Identify which cell holds the provided text, then report its [x, y] central coordinate. 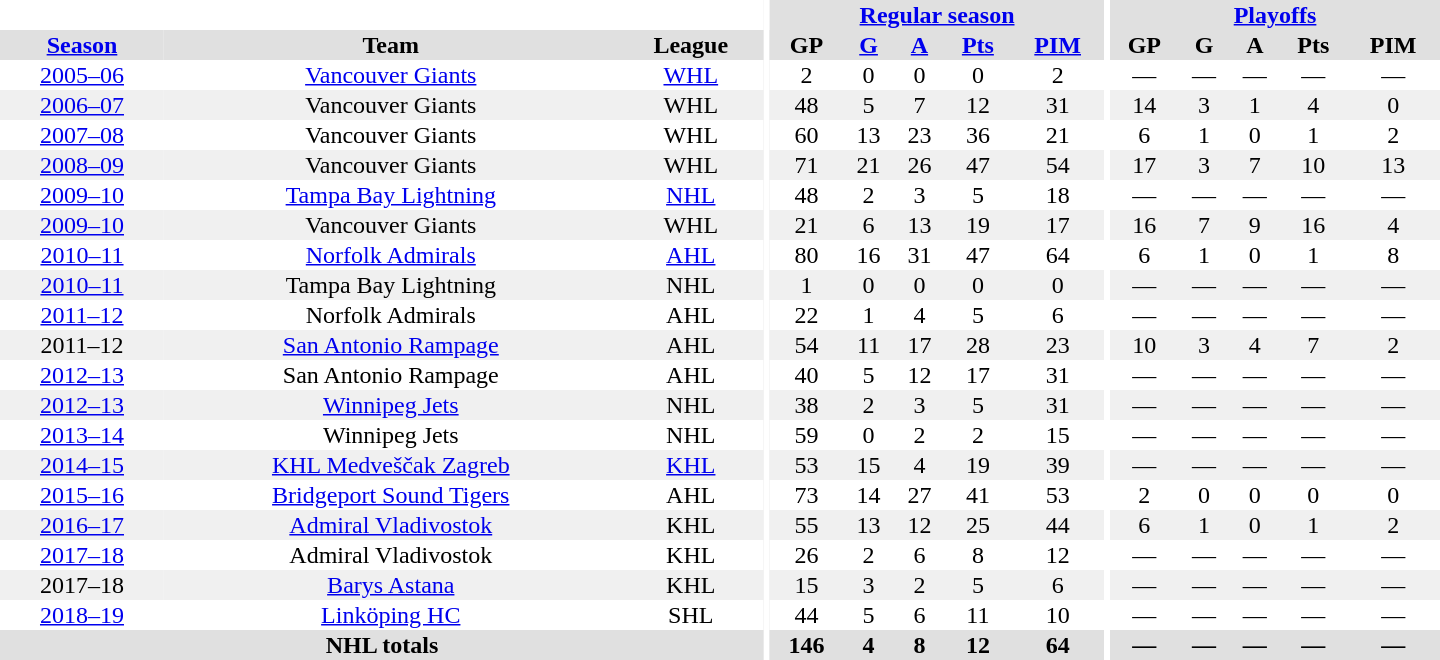
2018–19 [82, 615]
Season [82, 45]
Barys Astana [391, 585]
SHL [691, 615]
73 [807, 495]
60 [807, 135]
Linköping HC [391, 615]
9 [1254, 225]
36 [978, 135]
2015–16 [82, 495]
40 [807, 375]
2008–09 [82, 165]
59 [807, 435]
2016–17 [82, 525]
39 [1058, 465]
Playoffs [1275, 15]
KHL Medveščak Zagreb [391, 465]
146 [807, 645]
22 [807, 315]
25 [978, 525]
Team [391, 45]
2013–14 [82, 435]
Regular season [938, 15]
2007–08 [82, 135]
League [691, 45]
NHL totals [382, 645]
28 [978, 345]
27 [920, 495]
41 [978, 495]
55 [807, 525]
2006–07 [82, 105]
38 [807, 405]
2005–06 [82, 75]
71 [807, 165]
2014–15 [82, 465]
18 [1058, 195]
80 [807, 255]
Bridgeport Sound Tigers [391, 495]
